Capture the cell that displays the provided text and extract its (x, y) central coordinate. 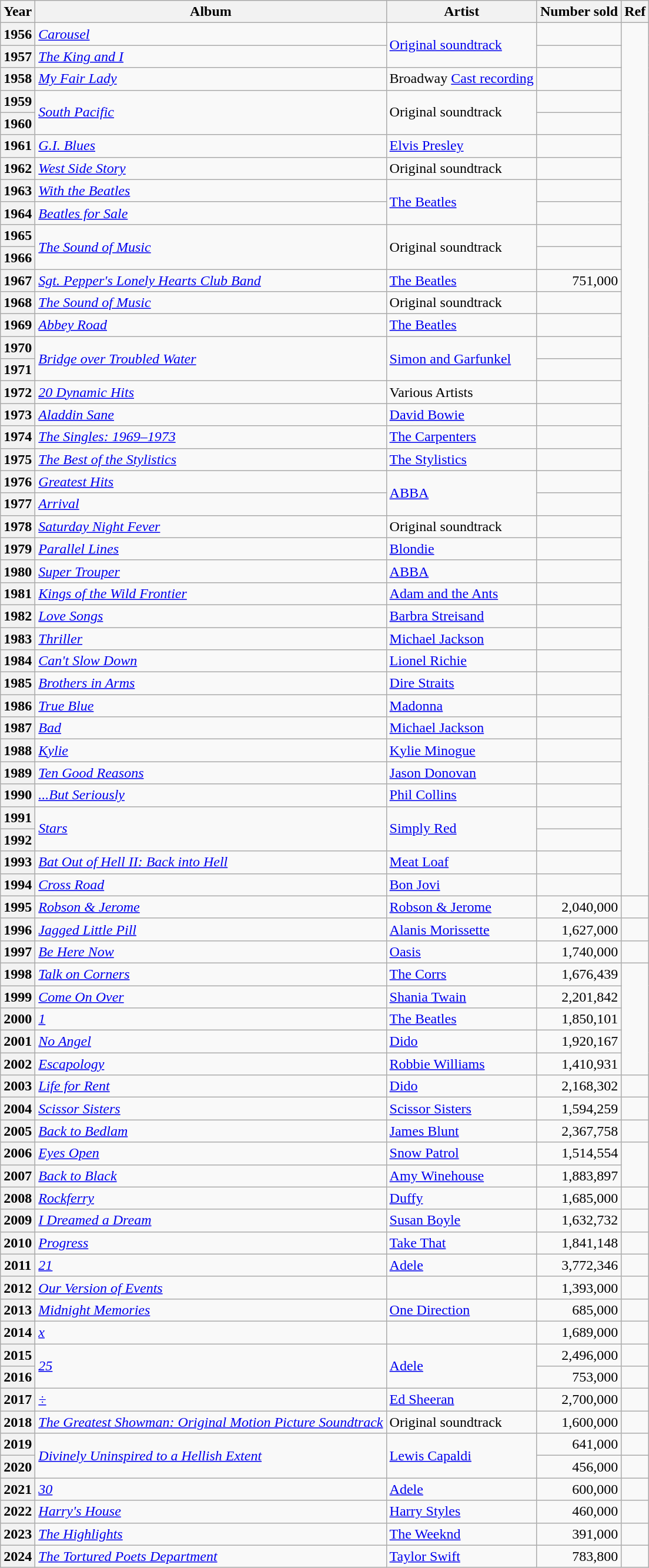
2001 (18, 1042)
20 Dynamic Hits (210, 392)
x (210, 1332)
2,367,758 (578, 1131)
1969 (18, 325)
2018 (18, 1422)
1986 (18, 706)
1983 (18, 638)
Album (210, 12)
Cross Road (210, 885)
1959 (18, 101)
1992 (18, 840)
G.I. Blues (210, 146)
The Stylistics (461, 459)
Number sold (578, 12)
Bad (210, 728)
West Side Story (210, 168)
1976 (18, 482)
1963 (18, 191)
Carousel (210, 34)
True Blue (210, 706)
2009 (18, 1220)
The Weeknd (461, 1534)
1,627,000 (578, 929)
1966 (18, 258)
Progress (210, 1243)
Life for Rent (210, 1086)
2015 (18, 1355)
2024 (18, 1556)
My Fair Lady (210, 79)
Rockferry (210, 1198)
Kings of the Wild Frontier (210, 593)
1993 (18, 862)
2004 (18, 1109)
Parallel Lines (210, 549)
James Blunt (461, 1131)
2010 (18, 1243)
1970 (18, 348)
1,689,000 (578, 1332)
1962 (18, 168)
1988 (18, 750)
1 (210, 1019)
Duffy (461, 1198)
2008 (18, 1198)
Phil Collins (461, 795)
1965 (18, 235)
Aladdin Sane (210, 415)
2005 (18, 1131)
Elvis Presley (461, 146)
Taylor Swift (461, 1556)
Adam and the Ants (461, 593)
1975 (18, 459)
...But Seriously (210, 795)
1977 (18, 504)
The Tortured Poets Department (210, 1556)
Escapology (210, 1064)
2000 (18, 1019)
Super Trouper (210, 571)
Harry's House (210, 1512)
2014 (18, 1332)
1972 (18, 392)
Bon Jovi (461, 885)
Abbey Road (210, 325)
South Pacific (210, 112)
Sgt. Pepper's Lonely Hearts Club Band (210, 281)
Thriller (210, 638)
Come On Over (210, 997)
2007 (18, 1176)
Back to Black (210, 1176)
2003 (18, 1086)
2,168,302 (578, 1086)
1981 (18, 593)
1,514,554 (578, 1153)
1967 (18, 281)
460,000 (578, 1512)
1960 (18, 124)
Barbra Streisand (461, 616)
With the Beatles (210, 191)
2,496,000 (578, 1355)
1979 (18, 549)
3,772,346 (578, 1265)
Artist (461, 12)
Brothers in Arms (210, 683)
Ref (635, 12)
2002 (18, 1064)
1961 (18, 146)
1,740,000 (578, 952)
751,000 (578, 281)
Saturday Night Fever (210, 526)
1,600,000 (578, 1422)
2023 (18, 1534)
Harry Styles (461, 1512)
1,594,259 (578, 1109)
Jason Donovan (461, 773)
600,000 (578, 1489)
1998 (18, 974)
1974 (18, 437)
Various Artists (461, 392)
1990 (18, 795)
The Singles: 1969–1973 (210, 437)
Oasis (461, 952)
1,920,167 (578, 1042)
Year (18, 12)
The Carpenters (461, 437)
1997 (18, 952)
Our Version of Events (210, 1287)
1,676,439 (578, 974)
1980 (18, 571)
Arrival (210, 504)
Can't Slow Down (210, 661)
Shania Twain (461, 997)
Talk on Corners (210, 974)
Midnight Memories (210, 1310)
1973 (18, 415)
25 (210, 1366)
2020 (18, 1467)
1964 (18, 213)
1,850,101 (578, 1019)
1,393,000 (578, 1287)
The Highlights (210, 1534)
Amy Winehouse (461, 1176)
Meat Loaf (461, 862)
Ed Sheeran (461, 1400)
Greatest Hits (210, 482)
2011 (18, 1265)
Broadway Cast recording (461, 79)
Alanis Morissette (461, 929)
641,000 (578, 1444)
2,700,000 (578, 1400)
1971 (18, 370)
I Dreamed a Dream (210, 1220)
Back to Bedlam (210, 1131)
Love Songs (210, 616)
Lionel Richie (461, 661)
÷ (210, 1400)
2,201,842 (578, 997)
21 (210, 1265)
456,000 (578, 1467)
Bridge over Troubled Water (210, 359)
1984 (18, 661)
The Corrs (461, 974)
1956 (18, 34)
Madonna (461, 706)
1,841,148 (578, 1243)
1,410,931 (578, 1064)
2016 (18, 1377)
David Bowie (461, 415)
Snow Patrol (461, 1153)
Ten Good Reasons (210, 773)
391,000 (578, 1534)
1,632,732 (578, 1220)
Dire Straits (461, 683)
Bat Out of Hell II: Back into Hell (210, 862)
30 (210, 1489)
The Greatest Showman: Original Motion Picture Soundtrack (210, 1422)
1996 (18, 929)
2006 (18, 1153)
1958 (18, 79)
Blondie (461, 549)
Be Here Now (210, 952)
2021 (18, 1489)
2022 (18, 1512)
1995 (18, 907)
Beatles for Sale (210, 213)
Take That (461, 1243)
Kylie (210, 750)
2,040,000 (578, 907)
1,685,000 (578, 1198)
1985 (18, 683)
Jagged Little Pill (210, 929)
1989 (18, 773)
783,800 (578, 1556)
One Direction (461, 1310)
2012 (18, 1287)
Susan Boyle (461, 1220)
1999 (18, 997)
Kylie Minogue (461, 750)
685,000 (578, 1310)
2017 (18, 1400)
Robbie Williams (461, 1064)
The King and I (210, 56)
Lewis Capaldi (461, 1456)
1,883,897 (578, 1176)
1968 (18, 303)
Divinely Uninspired to a Hellish Extent (210, 1456)
Eyes Open (210, 1153)
Simply Red (461, 829)
Stars (210, 829)
The Best of the Stylistics (210, 459)
2019 (18, 1444)
753,000 (578, 1377)
1978 (18, 526)
1994 (18, 885)
1957 (18, 56)
1982 (18, 616)
2013 (18, 1310)
1987 (18, 728)
No Angel (210, 1042)
Simon and Garfunkel (461, 359)
1991 (18, 818)
